Extract the (X, Y) coordinate from the center of the cell holding the provided text.  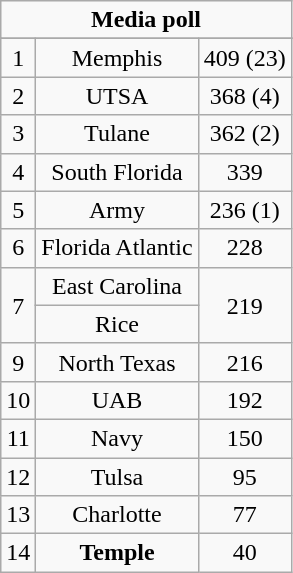
South Florida (117, 172)
14 (18, 553)
10 (18, 400)
6 (18, 248)
11 (18, 438)
Tulane (117, 134)
150 (244, 438)
77 (244, 515)
7 (18, 305)
228 (244, 248)
339 (244, 172)
362 (2) (244, 134)
Navy (117, 438)
368 (4) (244, 96)
13 (18, 515)
UTSA (117, 96)
5 (18, 210)
1 (18, 58)
95 (244, 477)
Rice (117, 324)
Florida Atlantic (117, 248)
409 (23) (244, 58)
Charlotte (117, 515)
4 (18, 172)
East Carolina (117, 286)
Media poll (146, 20)
216 (244, 362)
192 (244, 400)
UAB (117, 400)
3 (18, 134)
236 (1) (244, 210)
Temple (117, 553)
219 (244, 305)
40 (244, 553)
Army (117, 210)
Tulsa (117, 477)
2 (18, 96)
North Texas (117, 362)
9 (18, 362)
12 (18, 477)
Memphis (117, 58)
